Return [x, y] of the center of cell containing provided text 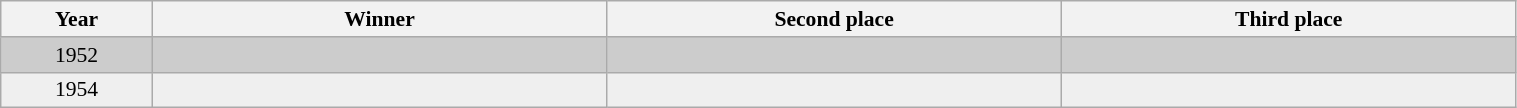
1954 [77, 90]
Third place [1288, 19]
1952 [77, 55]
Second place [834, 19]
Year [77, 19]
Winner [380, 19]
